Find where the given text appears and provide that cell's center as (x, y) coordinate. 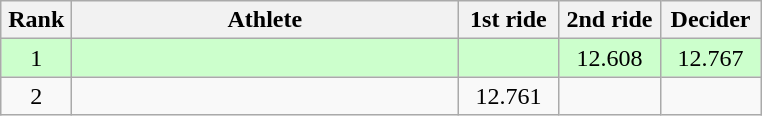
1 (36, 58)
Decider (710, 20)
Athlete (265, 20)
12.761 (508, 96)
12.608 (610, 58)
1st ride (508, 20)
2 (36, 96)
Rank (36, 20)
12.767 (710, 58)
2nd ride (610, 20)
